Capture the cell that displays the provided text and extract its (X, Y) central coordinate. 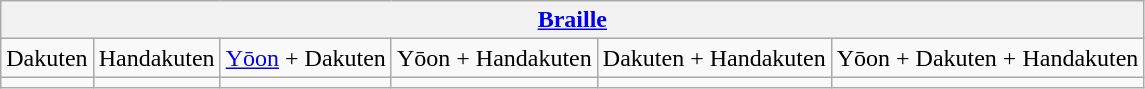
Yōon + Handakuten (494, 58)
Dakuten + Handakuten (714, 58)
Dakuten (47, 58)
Handakuten (156, 58)
Yōon + Dakuten (306, 58)
Braille (572, 20)
Yōon + Dakuten + Handakuten (988, 58)
